Pinpoint the cell where the given text exists, returning its (x, y) midpoint coordinate. 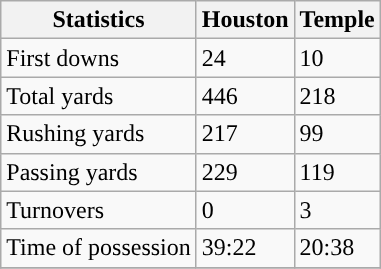
99 (337, 134)
Time of possession (99, 248)
217 (245, 134)
3 (337, 210)
Houston (245, 20)
Temple (337, 20)
39:22 (245, 248)
229 (245, 172)
First downs (99, 58)
10 (337, 58)
20:38 (337, 248)
Statistics (99, 20)
Turnovers (99, 210)
218 (337, 96)
119 (337, 172)
24 (245, 58)
Total yards (99, 96)
Rushing yards (99, 134)
Passing yards (99, 172)
0 (245, 210)
446 (245, 96)
